From the cell containing the given text, extract its center point as (X, Y) coordinate. 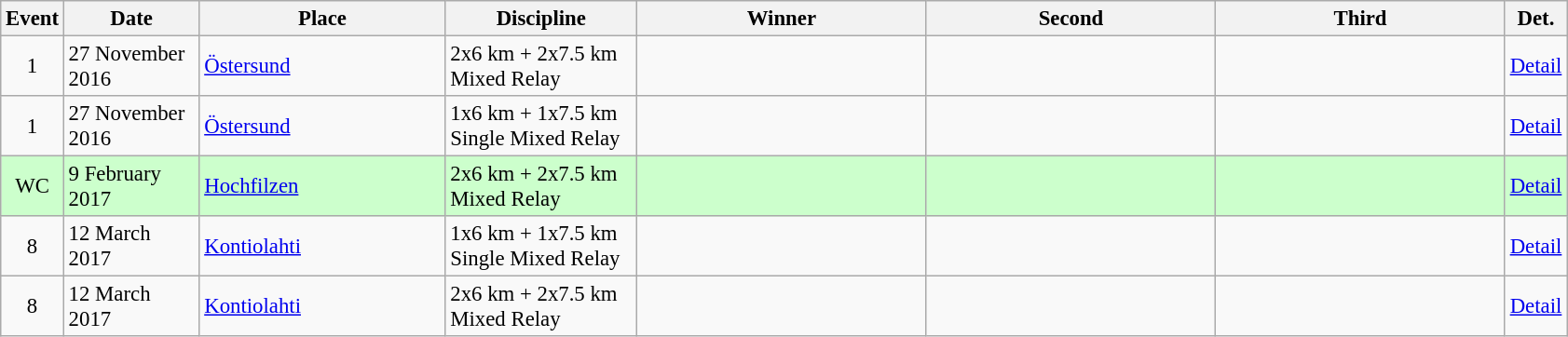
Second (1071, 19)
Discipline (541, 19)
Event (33, 19)
Date (131, 19)
Winner (783, 19)
WC (33, 186)
Third (1360, 19)
Place (322, 19)
9 February 2017 (131, 186)
Hochfilzen (322, 186)
Det. (1535, 19)
